Output the (X, Y) coordinate of the center of the cell containing the given text.  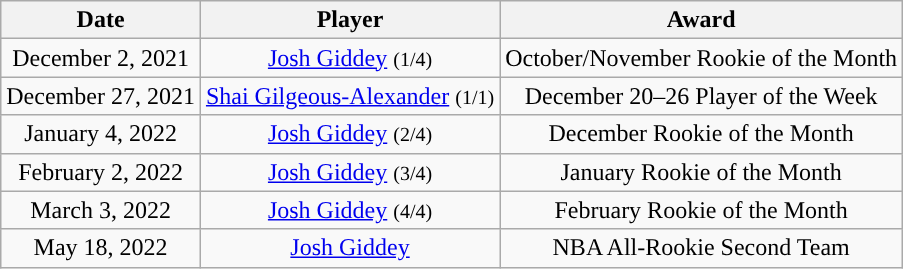
Josh Giddey (2/4) (350, 134)
May 18, 2022 (101, 248)
Date (101, 20)
December 27, 2021 (101, 96)
Shai Gilgeous-Alexander (1/1) (350, 96)
Award (702, 20)
February 2, 2022 (101, 172)
December Rookie of the Month (702, 134)
NBA All-Rookie Second Team (702, 248)
January Rookie of the Month (702, 172)
Josh Giddey (3/4) (350, 172)
December 2, 2021 (101, 58)
Player (350, 20)
Josh Giddey (1/4) (350, 58)
March 3, 2022 (101, 210)
Josh Giddey (350, 248)
October/November Rookie of the Month (702, 58)
February Rookie of the Month (702, 210)
January 4, 2022 (101, 134)
December 20–26 Player of the Week (702, 96)
Josh Giddey (4/4) (350, 210)
